Extract the [X, Y] coordinate from the center of the cell holding the provided text.  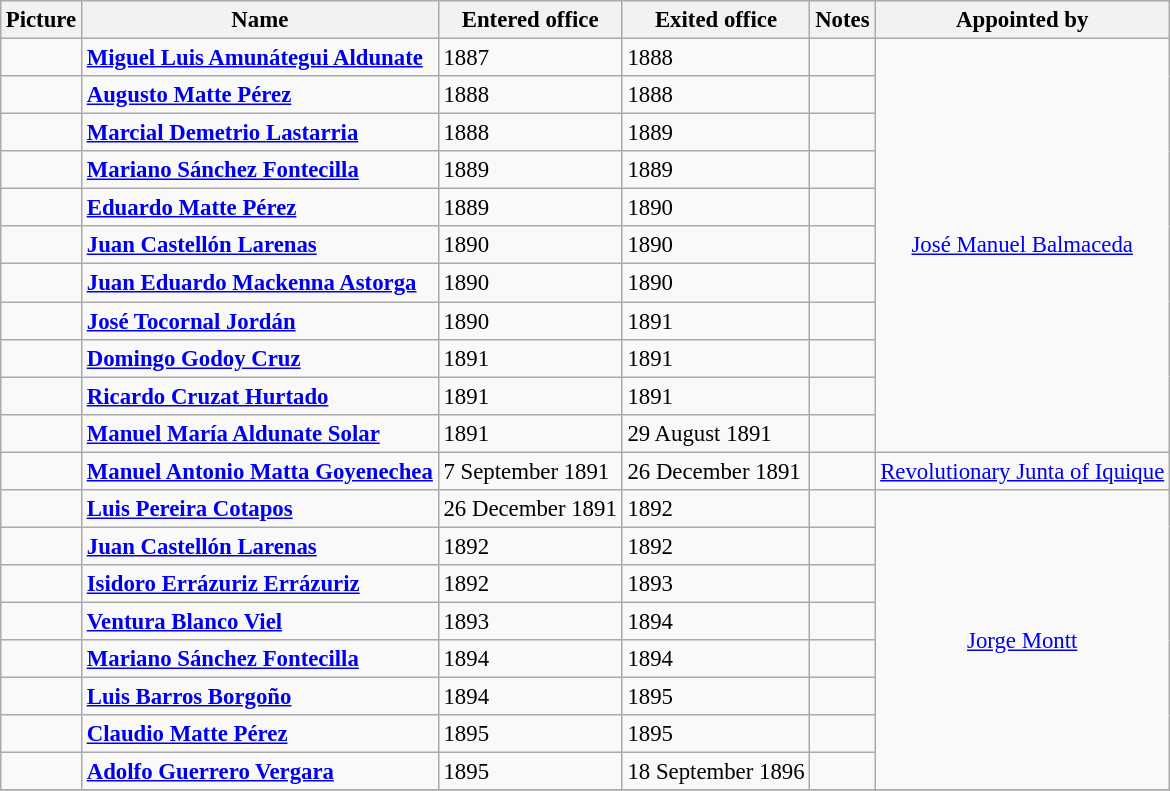
Marcial Demetrio Lastarria [260, 133]
Ricardo Cruzat Hurtado [260, 396]
Domingo Godoy Cruz [260, 358]
Luis Pereira Cotapos [260, 509]
Notes [842, 20]
Claudio Matte Pérez [260, 734]
18 September 1896 [716, 772]
José Tocornal Jordán [260, 321]
Revolutionary Junta of Iquique [1022, 471]
Jorge Montt [1022, 640]
Name [260, 20]
1887 [530, 58]
Manuel María Aldunate Solar [260, 433]
Luis Barros Borgoño [260, 697]
Ventura Blanco Viel [260, 621]
29 August 1891 [716, 433]
Exited office [716, 20]
Miguel Luis Amunátegui Aldunate [260, 58]
Isidoro Errázuriz Errázuriz [260, 584]
Picture [40, 20]
Entered office [530, 20]
Manuel Antonio Matta Goyenechea [260, 471]
José Manuel Balmaceda [1022, 246]
7 September 1891 [530, 471]
Appointed by [1022, 20]
Augusto Matte Pérez [260, 95]
Eduardo Matte Pérez [260, 208]
Adolfo Guerrero Vergara [260, 772]
Juan Eduardo Mackenna Astorga [260, 283]
